Find where the given text appears and provide that cell's center as [x, y] coordinate. 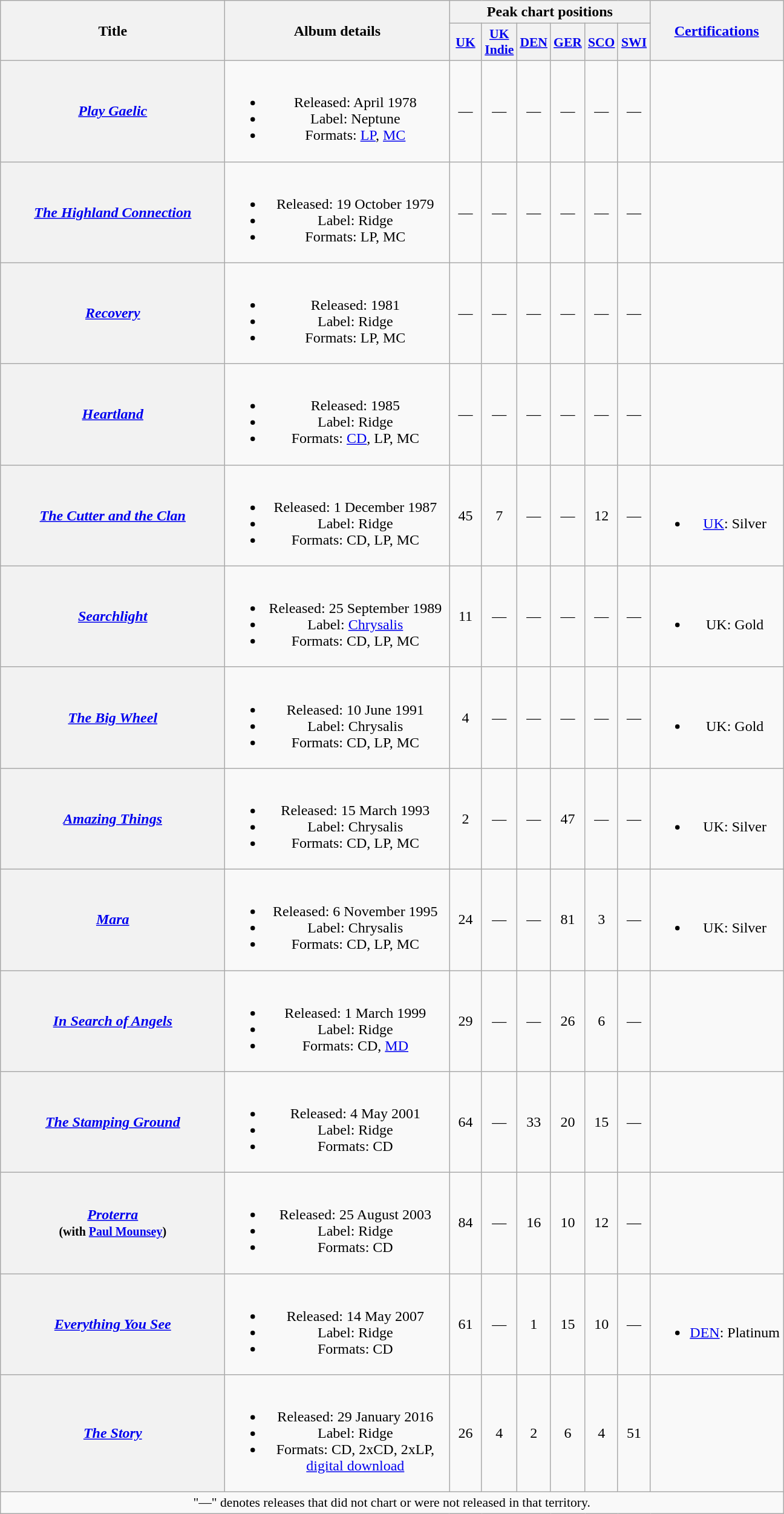
The Story [113, 1434]
Searchlight [113, 616]
1 [534, 1324]
The Highland Connection [113, 212]
3 [601, 920]
Released: 1 March 1999Label: RidgeFormats: CD, MD [338, 1021]
7 [499, 516]
24 [466, 920]
Released: 15 March 1993Label: ChrysalisFormats: CD, LP, MC [338, 818]
Proterra(with Paul Mounsey) [113, 1224]
The Cutter and the Clan [113, 516]
Released: 1 December 1987Label: RidgeFormats: CD, LP, MC [338, 516]
Released: 6 November 1995Label: ChrysalisFormats: CD, LP, MC [338, 920]
Heartland [113, 414]
16 [534, 1224]
UK Indie [499, 42]
Peak chart positions [550, 12]
Play Gaelic [113, 111]
UK [466, 42]
SCO [601, 42]
Released: 29 January 2016Label: RidgeFormats: CD, 2xCD, 2xLP, digital download [338, 1434]
51 [634, 1434]
Album details [338, 30]
SWI [634, 42]
Recovery [113, 313]
Certifications [717, 30]
Title [113, 30]
33 [534, 1122]
Released: 1981Label: RidgeFormats: LP, MC [338, 313]
Released: 4 May 2001Label: RidgeFormats: CD [338, 1122]
47 [567, 818]
Released: 14 May 2007Label: RidgeFormats: CD [338, 1324]
Released: 10 June 1991Label: ChrysalisFormats: CD, LP, MC [338, 718]
The Big Wheel [113, 718]
Amazing Things [113, 818]
In Search of Angels [113, 1021]
Everything You See [113, 1324]
Released: 25 September 1989Label: ChrysalisFormats: CD, LP, MC [338, 616]
Mara [113, 920]
45 [466, 516]
Released: 19 October 1979Label: RidgeFormats: LP, MC [338, 212]
11 [466, 616]
20 [567, 1122]
Released: 25 August 2003Label: RidgeFormats: CD [338, 1224]
The Stamping Ground [113, 1122]
61 [466, 1324]
Released: 1985Label: RidgeFormats: CD, LP, MC [338, 414]
64 [466, 1122]
DEN [534, 42]
81 [567, 920]
84 [466, 1224]
Released: April 1978Label: NeptuneFormats: LP, MC [338, 111]
"—" denotes releases that did not chart or were not released in that territory. [392, 1503]
DEN: Platinum [717, 1324]
29 [466, 1021]
GER [567, 42]
